Return (x, y) of the center of cell containing provided text 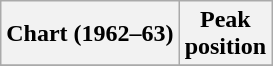
Chart (1962–63) (90, 34)
Peakposition (225, 34)
